Extract the (x, y) coordinate from the center of the cell holding the provided text.  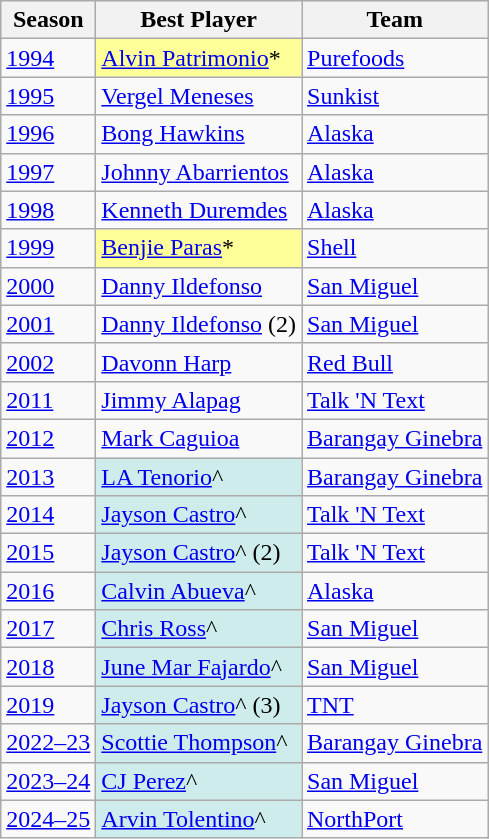
NorthPort (395, 819)
Red Bull (395, 362)
Jayson Castro^ (3) (199, 705)
Scottie Thompson^ (199, 743)
2001 (48, 324)
2018 (48, 667)
Kenneth Duremdes (199, 210)
2013 (48, 477)
1999 (48, 248)
2016 (48, 591)
1998 (48, 210)
June Mar Fajardo^ (199, 667)
Team (395, 20)
Vergel Meneses (199, 96)
Davonn Harp (199, 362)
2014 (48, 515)
1997 (48, 172)
1994 (48, 58)
2024–25 (48, 819)
2002 (48, 362)
2017 (48, 629)
Calvin Abueva^ (199, 591)
LA Tenorio^ (199, 477)
Bong Hawkins (199, 134)
Mark Caguioa (199, 438)
Sunkist (395, 96)
Danny Ildefonso (2) (199, 324)
Jayson Castro^ (199, 515)
Benjie Paras* (199, 248)
CJ Perez^ (199, 781)
2023–24 (48, 781)
2019 (48, 705)
Season (48, 20)
1995 (48, 96)
2012 (48, 438)
2000 (48, 286)
Jimmy Alapag (199, 400)
Johnny Abarrientos (199, 172)
Shell (395, 248)
Jayson Castro^ (2) (199, 553)
Purefoods (395, 58)
Alvin Patrimonio* (199, 58)
Best Player (199, 20)
TNT (395, 705)
2022–23 (48, 743)
Danny Ildefonso (199, 286)
1996 (48, 134)
Arvin Tolentino^ (199, 819)
Chris Ross^ (199, 629)
2011 (48, 400)
2015 (48, 553)
